Find where the given text appears and provide that cell's center as (X, Y) coordinate. 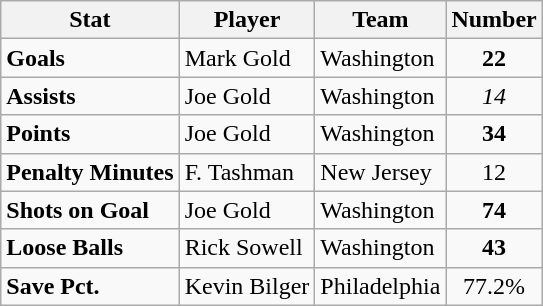
New Jersey (380, 172)
Rick Sowell (247, 248)
Stat (90, 20)
77.2% (494, 286)
14 (494, 96)
Kevin Bilger (247, 286)
34 (494, 134)
F. Tashman (247, 172)
Save Pct. (90, 286)
Number (494, 20)
74 (494, 210)
Mark Gold (247, 58)
Penalty Minutes (90, 172)
22 (494, 58)
12 (494, 172)
43 (494, 248)
Player (247, 20)
Philadelphia (380, 286)
Loose Balls (90, 248)
Team (380, 20)
Goals (90, 58)
Assists (90, 96)
Points (90, 134)
Shots on Goal (90, 210)
